Output the [x, y] coordinate of the center of the cell containing the given text.  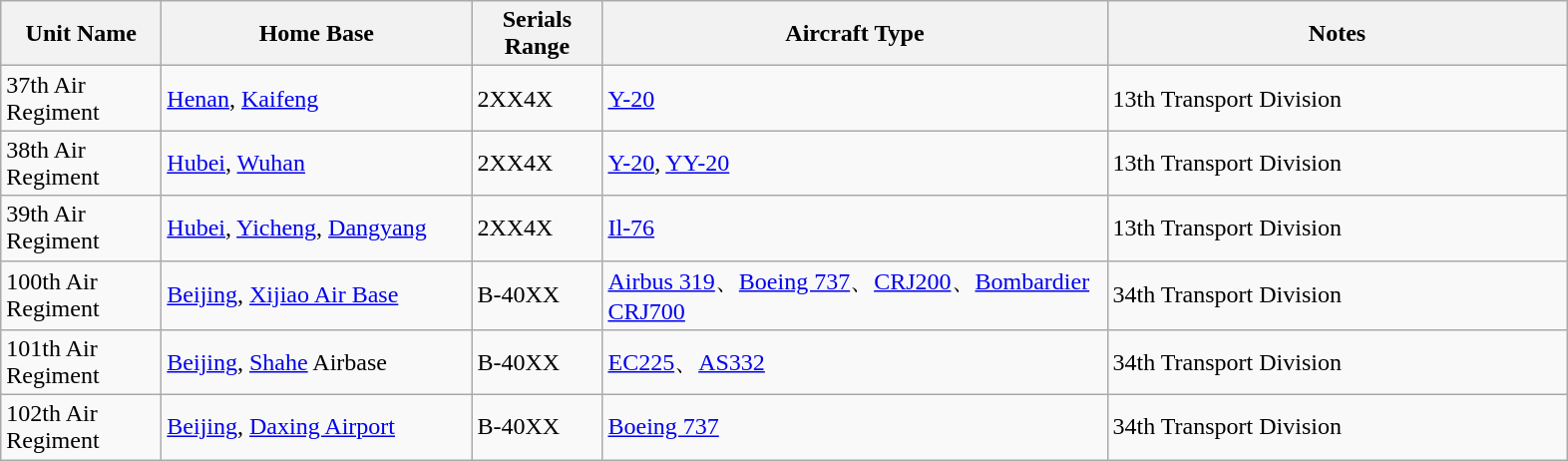
Hubei, Wuhan [317, 164]
Beijing, Xijiao Air Base [317, 295]
Y-20, YY-20 [855, 164]
100th Air Regiment [82, 295]
Hubei, Yicheng, Dangyang [317, 228]
39th Air Regiment [82, 228]
37th Air Regiment [82, 98]
Y-20 [855, 98]
Boeing 737 [855, 427]
Airbus 319、Boeing 737、CRJ200、Bombardier CRJ700 [855, 295]
Henan, Kaifeng [317, 98]
102th Air Regiment [82, 427]
Beijing, Daxing Airport [317, 427]
101th Air Regiment [82, 363]
38th Air Regiment [82, 164]
Aircraft Type [855, 34]
EC225、AS332 [855, 363]
Unit Name [82, 34]
Beijing, Shahe Airbase [317, 363]
Home Base [317, 34]
Il-76 [855, 228]
Serials Range [537, 34]
Notes [1337, 34]
